Determine the (x, y) coordinate at the center of the cell enclosing the given text.  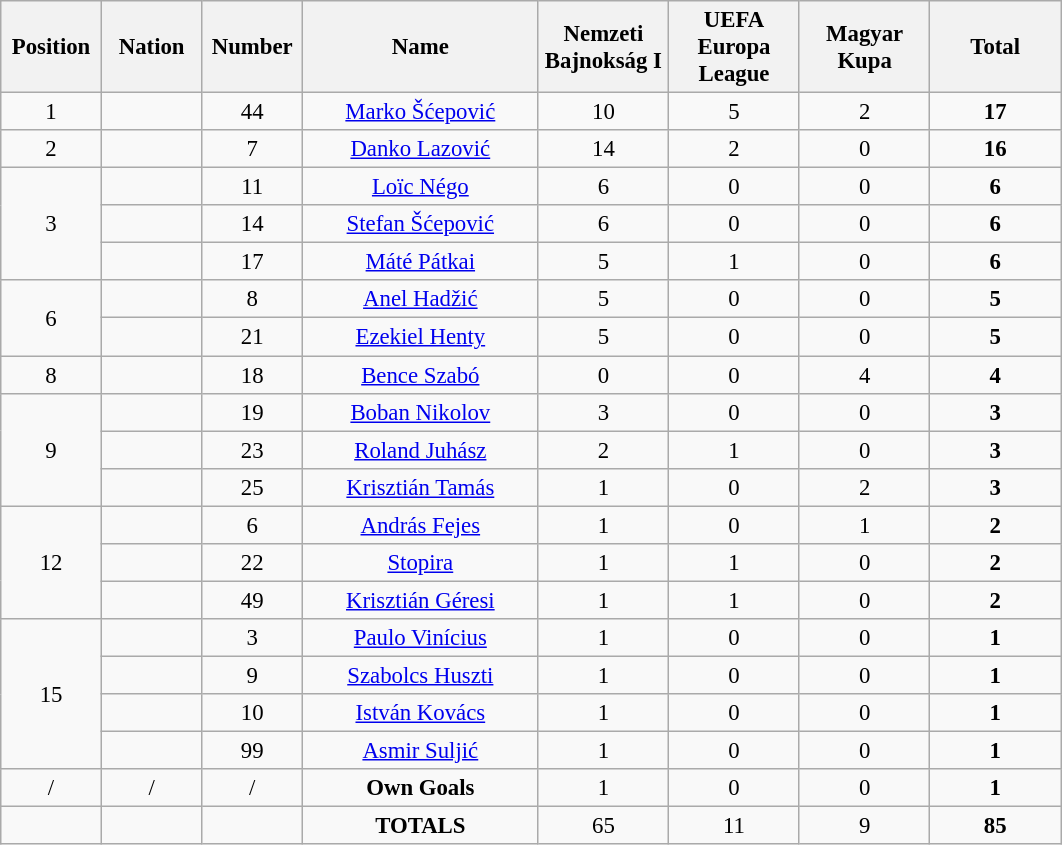
12 (52, 562)
22 (252, 563)
Stopira (421, 563)
99 (252, 751)
UEFA Europa League (734, 47)
Danko Lazović (421, 149)
Total (996, 47)
Krisztián Tamás (421, 487)
23 (252, 450)
49 (252, 600)
16 (996, 149)
Name (421, 47)
Anel Hadžić (421, 299)
András Fejes (421, 525)
21 (252, 337)
Bence Szabó (421, 375)
Boban Nikolov (421, 412)
Position (52, 47)
Loïc Négo (421, 187)
Magyar Kupa (864, 47)
Own Goals (421, 788)
István Kovács (421, 713)
44 (252, 112)
Paulo Vinícius (421, 638)
Marko Šćepović (421, 112)
7 (252, 149)
Szabolcs Huszti (421, 675)
Krisztián Géresi (421, 600)
Nation (152, 47)
85 (996, 826)
Máté Pátkai (421, 262)
Nemzeti Bajnokság I (604, 47)
TOTALS (421, 826)
65 (604, 826)
Number (252, 47)
Asmir Suljić (421, 751)
Stefan Šćepović (421, 224)
Roland Juhász (421, 450)
18 (252, 375)
19 (252, 412)
25 (252, 487)
15 (52, 694)
Ezekiel Henty (421, 337)
